For the text-containing cell, return its midpoint in (X, Y) coordinate format. 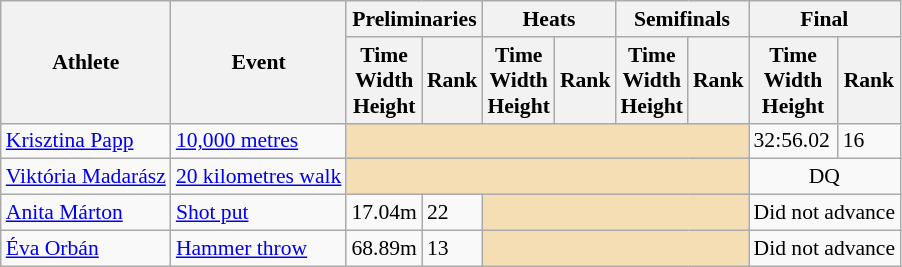
Anita Márton (86, 213)
22 (452, 213)
16 (870, 141)
Final (824, 19)
Preliminaries (414, 19)
68.89m (384, 248)
10,000 metres (259, 141)
Hammer throw (259, 248)
Viktória Madarász (86, 177)
20 kilometres walk (259, 177)
Athlete (86, 62)
Heats (548, 19)
Event (259, 62)
Éva Orbán (86, 248)
32:56.02 (792, 141)
Shot put (259, 213)
Krisztina Papp (86, 141)
17.04m (384, 213)
13 (452, 248)
Semifinals (682, 19)
DQ (824, 177)
